Identify which cell holds the provided text, then report its (x, y) central coordinate. 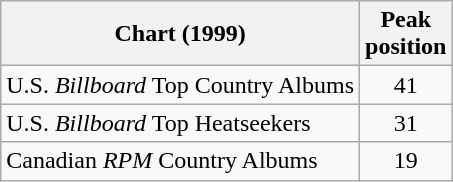
31 (406, 123)
41 (406, 85)
Canadian RPM Country Albums (180, 161)
19 (406, 161)
Chart (1999) (180, 34)
U.S. Billboard Top Country Albums (180, 85)
Peakposition (406, 34)
U.S. Billboard Top Heatseekers (180, 123)
